Provide the [x, y] coordinate of the cell's center where the given text is located.  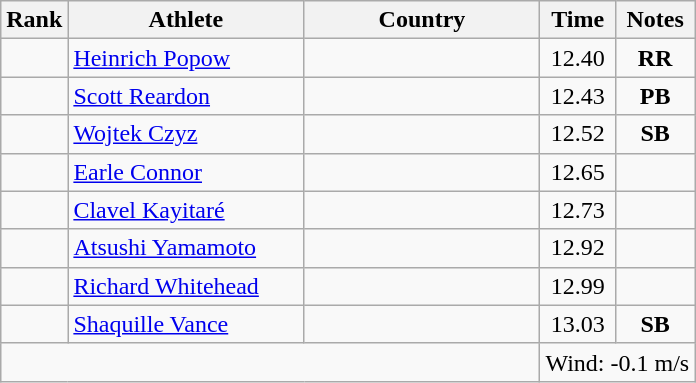
12.99 [578, 286]
Shaquille Vance [186, 324]
Clavel Kayitaré [186, 210]
Rank [34, 20]
13.03 [578, 324]
Wojtek Czyz [186, 134]
Country [422, 20]
Earle Connor [186, 172]
Atsushi Yamamoto [186, 248]
RR [654, 58]
12.65 [578, 172]
12.73 [578, 210]
Richard Whitehead [186, 286]
Notes [654, 20]
12.40 [578, 58]
12.52 [578, 134]
12.92 [578, 248]
Heinrich Popow [186, 58]
Time [578, 20]
Athlete [186, 20]
Wind: -0.1 m/s [618, 362]
PB [654, 96]
12.43 [578, 96]
Scott Reardon [186, 96]
